Identify which cell holds the provided text, then report its (X, Y) central coordinate. 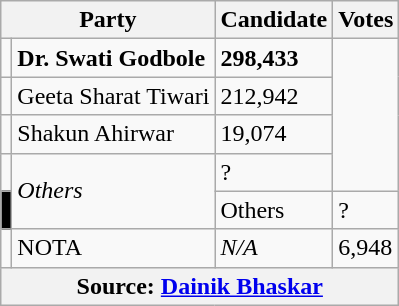
298,433 (274, 58)
Candidate (274, 20)
Shakun Ahirwar (114, 134)
Geeta Sharat Tiwari (114, 96)
19,074 (274, 134)
NOTA (114, 248)
Votes (366, 20)
212,942 (274, 96)
Party (108, 20)
N/A (274, 248)
Source: Dainik Bhaskar (200, 286)
6,948 (366, 248)
Dr. Swati Godbole (114, 58)
